Provide the (X, Y) coordinate of the cell's center where the given text is located.  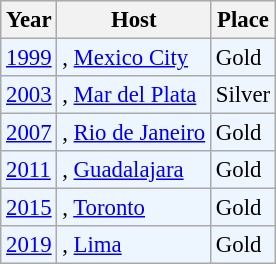
Host (134, 20)
, Guadalajara (134, 170)
Year (29, 20)
Silver (242, 95)
Place (242, 20)
, Rio de Janeiro (134, 133)
, Lima (134, 245)
2007 (29, 133)
2019 (29, 245)
, Mar del Plata (134, 95)
1999 (29, 58)
, Mexico City (134, 58)
2003 (29, 95)
2015 (29, 208)
2011 (29, 170)
, Toronto (134, 208)
